Return the [x, y] coordinate for the center point of the cell that contains the specified text.  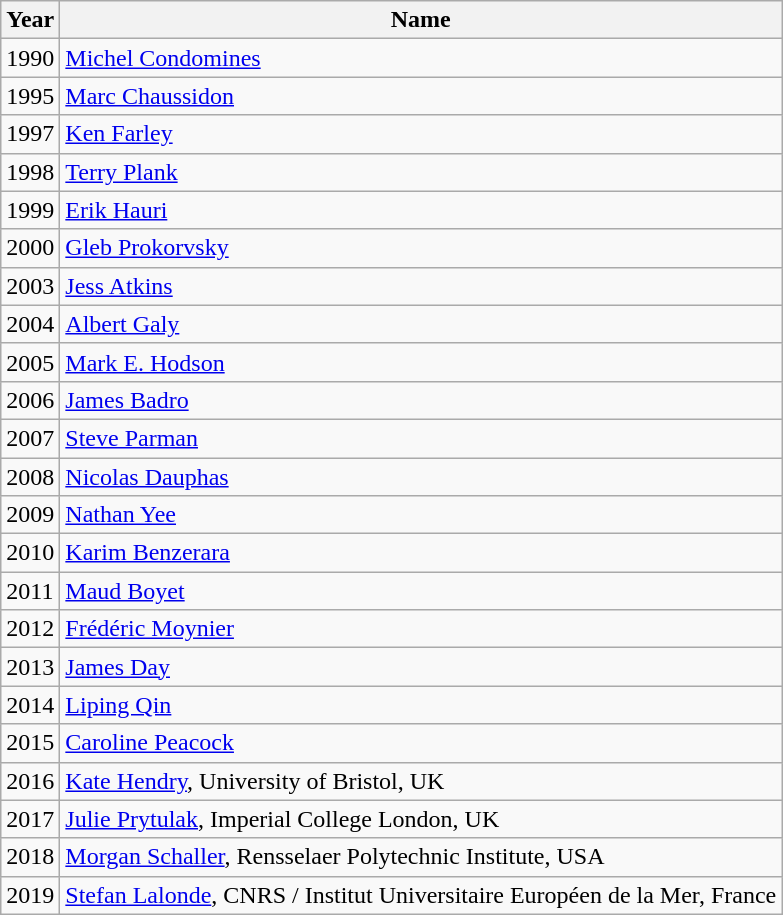
James Day [421, 667]
2010 [30, 553]
Ken Farley [421, 134]
Morgan Schaller, Rensselaer Polytechnic Institute, USA [421, 857]
Frédéric Moynier [421, 629]
Stefan Lalonde, CNRS / Institut Universitaire Européen de la Mer, France [421, 895]
Liping Qin [421, 705]
2011 [30, 591]
Caroline Peacock [421, 743]
Albert Galy [421, 324]
2016 [30, 781]
Maud Boyet [421, 591]
Karim Benzerara [421, 553]
Nicolas Dauphas [421, 477]
2008 [30, 477]
James Badro [421, 400]
Kate Hendry, University of Bristol, UK [421, 781]
Jess Atkins [421, 286]
2007 [30, 438]
Gleb Prokorvsky [421, 248]
2018 [30, 857]
2005 [30, 362]
Name [421, 20]
2014 [30, 705]
2004 [30, 324]
Erik Hauri [421, 210]
2017 [30, 819]
Mark E. Hodson [421, 362]
2015 [30, 743]
2012 [30, 629]
1995 [30, 96]
Year [30, 20]
2000 [30, 248]
Julie Prytulak, Imperial College London, UK [421, 819]
1990 [30, 58]
Steve Parman [421, 438]
1999 [30, 210]
2009 [30, 515]
Nathan Yee [421, 515]
2003 [30, 286]
Terry Plank [421, 172]
2006 [30, 400]
Michel Condomines [421, 58]
Marc Chaussidon [421, 96]
1998 [30, 172]
1997 [30, 134]
2013 [30, 667]
2019 [30, 895]
